Provide the (X, Y) coordinate of the cell's center where the given text is located.  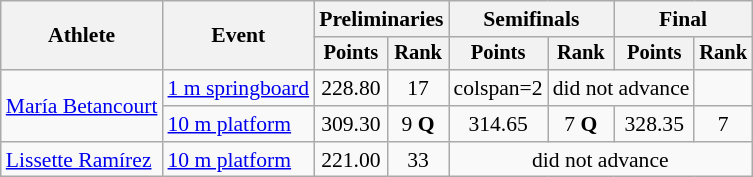
17 (418, 88)
María Betancourt (82, 106)
10 m platform (239, 124)
7 (723, 124)
228.80 (351, 88)
309.30 (351, 124)
Semifinals (532, 19)
1 m springboard (239, 88)
328.35 (654, 124)
Event (239, 36)
7 Q (582, 124)
9 Q (418, 124)
Preliminaries (381, 19)
colspan=2 (498, 88)
Athlete (82, 36)
314.65 (498, 124)
did not advance (622, 88)
Final (683, 19)
